Extract the (X, Y) coordinate from the center of the cell holding the provided text.  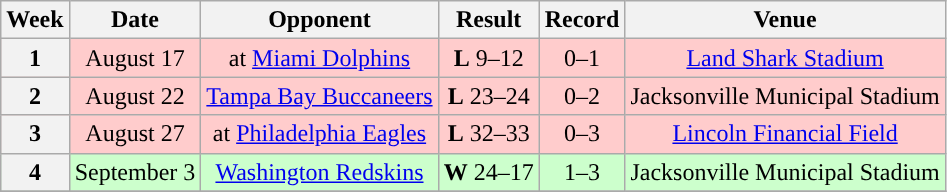
1–3 (582, 172)
Opponent (320, 20)
Tampa Bay Buccaneers (320, 96)
August 17 (135, 58)
L 9–12 (488, 58)
Land Shark Stadium (785, 58)
August 22 (135, 96)
Lincoln Financial Field (785, 134)
L 32–33 (488, 134)
Record (582, 20)
4 (35, 172)
L 23–24 (488, 96)
0–3 (582, 134)
0–1 (582, 58)
W 24–17 (488, 172)
Week (35, 20)
August 27 (135, 134)
Date (135, 20)
at Philadelphia Eagles (320, 134)
0–2 (582, 96)
Washington Redskins (320, 172)
Venue (785, 20)
2 (35, 96)
Result (488, 20)
at Miami Dolphins (320, 58)
3 (35, 134)
September 3 (135, 172)
1 (35, 58)
